Provide the [x, y] coordinate of the cell's center where the given text is located.  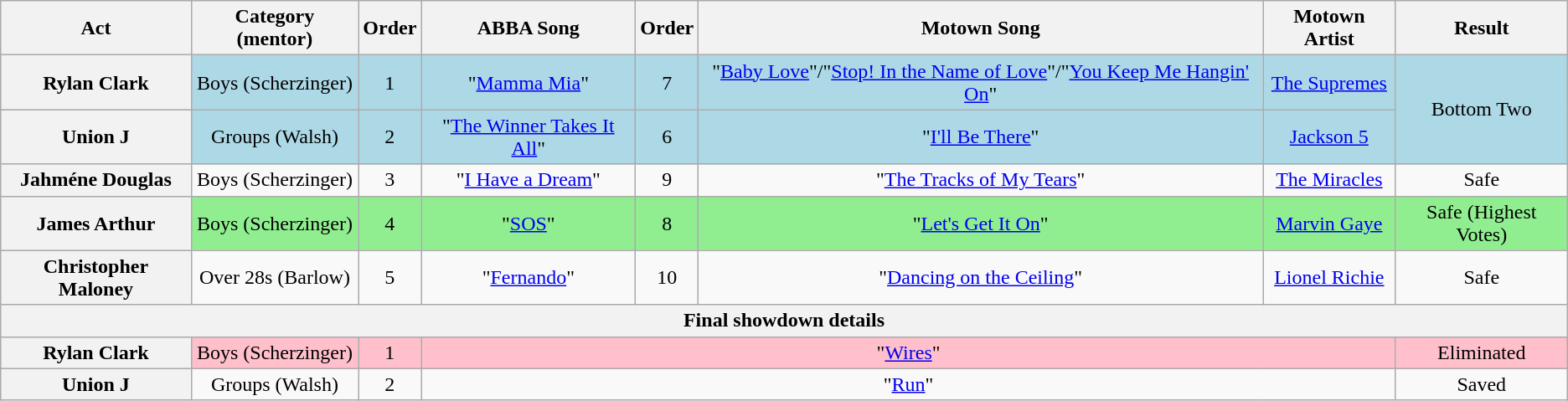
Saved [1481, 384]
Final showdown details [784, 321]
"Baby Love"/"Stop! In the Name of Love"/"You Keep Me Hangin' On" [981, 82]
10 [667, 278]
Eliminated [1481, 352]
The Supremes [1330, 82]
"The Winner Takes It All" [529, 137]
"Dancing on the Ceiling" [981, 278]
Motown Song [981, 28]
"Wires" [908, 352]
Motown Artist [1330, 28]
Safe (Highest Votes) [1481, 223]
"Run" [908, 384]
"The Tracks of My Tears" [981, 180]
Jahméne Douglas [95, 180]
Lionel Richie [1330, 278]
Result [1481, 28]
4 [390, 223]
"Fernando" [529, 278]
The Miracles [1330, 180]
"I'll Be There" [981, 137]
Jackson 5 [1330, 137]
Category (mentor) [275, 28]
"SOS" [529, 223]
Christopher Maloney [95, 278]
6 [667, 137]
Act [95, 28]
"Let's Get It On" [981, 223]
Marvin Gaye [1330, 223]
7 [667, 82]
"Mamma Mia" [529, 82]
James Arthur [95, 223]
9 [667, 180]
Bottom Two [1481, 110]
3 [390, 180]
"I Have a Dream" [529, 180]
8 [667, 223]
5 [390, 278]
ABBA Song [529, 28]
Over 28s (Barlow) [275, 278]
